Identify which cell holds the provided text, then report its [x, y] central coordinate. 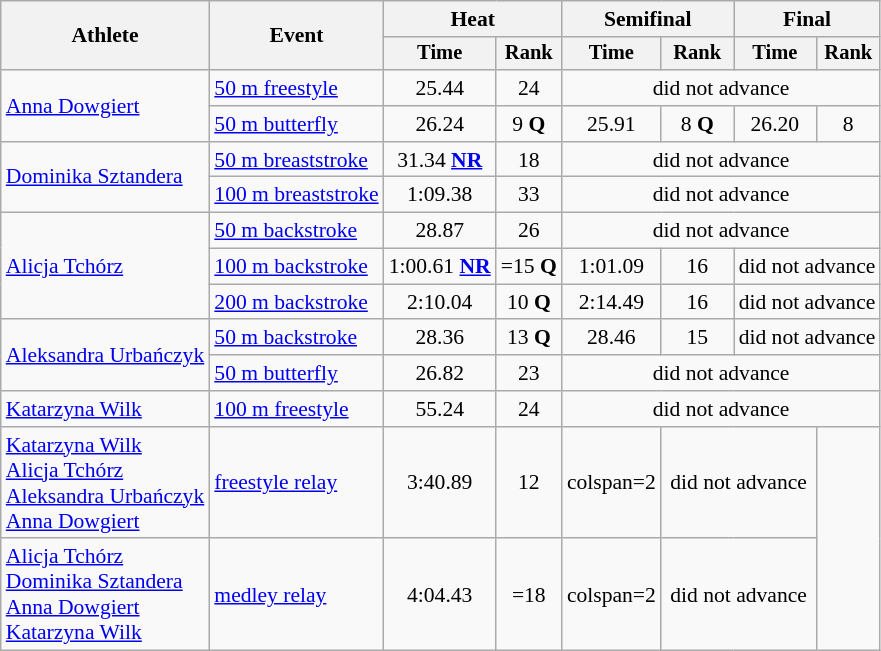
31.34 NR [440, 160]
=18 [529, 595]
50 m breaststroke [296, 160]
4:04.43 [440, 595]
1:01.09 [612, 267]
25.44 [440, 88]
23 [529, 373]
33 [529, 195]
Heat [473, 19]
100 m freestyle [296, 409]
28.87 [440, 231]
100 m breaststroke [296, 195]
Katarzyna Wilk [106, 409]
Athlete [106, 36]
Dominika Sztandera [106, 178]
1:09.38 [440, 195]
26.82 [440, 373]
8 Q [698, 124]
Final [808, 19]
Katarzyna WilkAlicja TchórzAleksandra UrbańczykAnna Dowgiert [106, 483]
freestyle relay [296, 483]
Event [296, 36]
1:00.61 NR [440, 267]
2:14.49 [612, 302]
2:10.04 [440, 302]
12 [529, 483]
26.24 [440, 124]
Alicja TchórzDominika SztanderaAnna DowgiertKatarzyna Wilk [106, 595]
=15 Q [529, 267]
Alicja Tchórz [106, 266]
10 Q [529, 302]
200 m backstroke [296, 302]
28.46 [612, 338]
50 m freestyle [296, 88]
Semifinal [648, 19]
13 Q [529, 338]
25.91 [612, 124]
18 [529, 160]
Anna Dowgiert [106, 106]
26 [529, 231]
55.24 [440, 409]
9 Q [529, 124]
15 [698, 338]
100 m backstroke [296, 267]
3:40.89 [440, 483]
28.36 [440, 338]
8 [848, 124]
26.20 [776, 124]
medley relay [296, 595]
Aleksandra Urbańczyk [106, 356]
